Pinpoint the cell where the given text exists, returning its (x, y) midpoint coordinate. 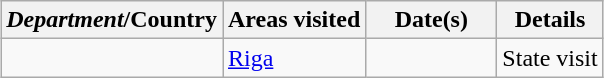
Department/Country (112, 20)
State visit (550, 58)
Date(s) (432, 20)
Areas visited (294, 20)
Details (550, 20)
Riga (294, 58)
